Pinpoint the cell where the given text exists, returning its (X, Y) midpoint coordinate. 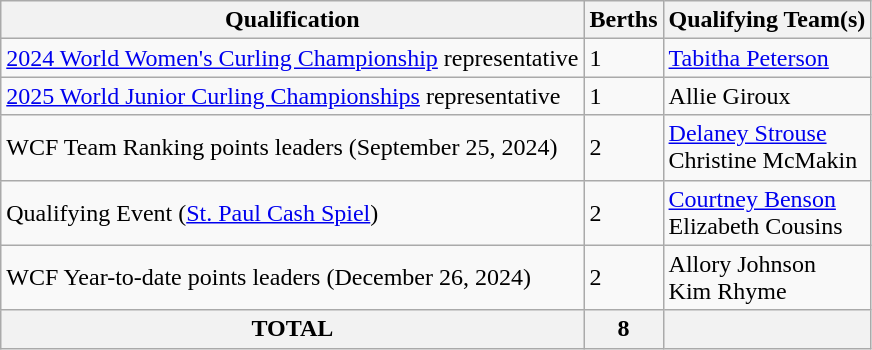
2024 World Women's Curling Championship representative (292, 58)
8 (624, 329)
Tabitha Peterson (767, 58)
WCF Team Ranking points leaders (September 25, 2024) (292, 148)
TOTAL (292, 329)
Berths (624, 20)
2025 World Junior Curling Championships representative (292, 96)
Courtney Benson Elizabeth Cousins (767, 212)
Qualification (292, 20)
Delaney Strouse Christine McMakin (767, 148)
Allie Giroux (767, 96)
Qualifying Event (St. Paul Cash Spiel) (292, 212)
Allory Johnson Kim Rhyme (767, 278)
Qualifying Team(s) (767, 20)
WCF Year-to-date points leaders (December 26, 2024) (292, 278)
